Provide the (x, y) coordinate of the cell's center where the given text is located.  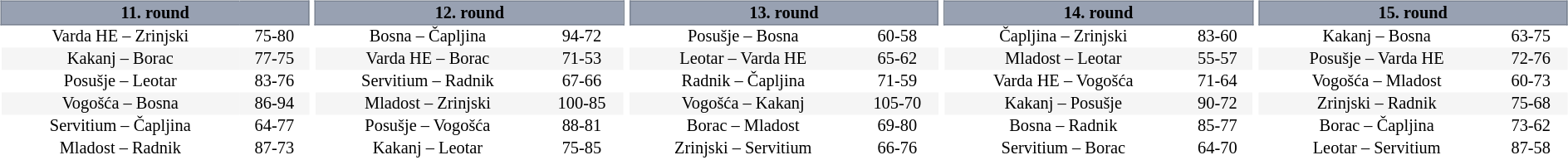
60-73 (1531, 81)
77-75 (274, 60)
Posušje – Varda HE (1377, 60)
Kakanj – Leotar (428, 149)
55-57 (1218, 60)
71-53 (581, 60)
Vogošća – Bosna (120, 104)
Varda HE – Vogošća (1063, 81)
12. round (470, 12)
64-70 (1218, 149)
72-76 (1531, 60)
94-72 (581, 36)
Zrinjski – Servitium (742, 149)
69-80 (897, 126)
Vogošća – Kakanj (742, 104)
Posušje – Leotar (120, 81)
75-68 (1531, 104)
65-62 (897, 60)
83-76 (274, 81)
87-73 (274, 149)
Radnik – Čapljina (742, 81)
100-85 (581, 104)
105-70 (897, 104)
Varda HE – Zrinjski (120, 36)
63-75 (1531, 36)
13. round (784, 12)
Leotar – Varda HE (742, 60)
87-58 (1531, 149)
66-76 (897, 149)
Leotar – Servitium (1377, 149)
71-64 (1218, 81)
Posušje – Bosna (742, 36)
Mladost – Leotar (1063, 60)
67-66 (581, 81)
Servitium – Čapljina (120, 126)
86-94 (274, 104)
71-59 (897, 81)
Posušje – Vogošća (428, 126)
Bosna – Radnik (1063, 126)
88-81 (581, 126)
Bosna – Čapljina (428, 36)
75-85 (581, 149)
90-72 (1218, 104)
11. round (154, 12)
Zrinjski – Radnik (1377, 104)
Kakanj – Posušje (1063, 104)
Mladost – Radnik (120, 149)
83-60 (1218, 36)
75-80 (274, 36)
15. round (1414, 12)
85-77 (1218, 126)
Borac – Čapljina (1377, 126)
14. round (1098, 12)
Borac – Mladost (742, 126)
Mladost – Zrinjski (428, 104)
Varda HE – Borac (428, 60)
Servitium – Radnik (428, 81)
Kakanj – Bosna (1377, 36)
Vogošća – Mladost (1377, 81)
73-62 (1531, 126)
Čapljina – Zrinjski (1063, 36)
64-77 (274, 126)
Servitium – Borac (1063, 149)
60-58 (897, 36)
Kakanj – Borac (120, 60)
